Output the [X, Y] coordinate of the center of the cell containing the given text.  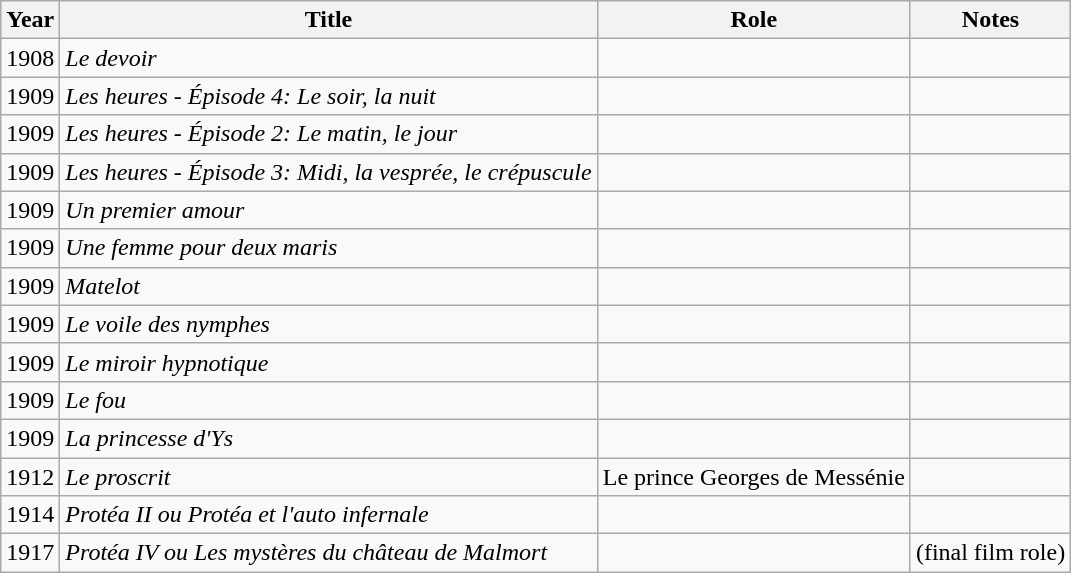
Title [328, 20]
Le voile des nymphes [328, 324]
Protéa II ou Protéa et l'auto infernale [328, 515]
Une femme pour deux maris [328, 248]
Matelot [328, 286]
Le proscrit [328, 477]
Year [30, 20]
1912 [30, 477]
1908 [30, 58]
Les heures - Épisode 2: Le matin, le jour [328, 134]
Un premier amour [328, 210]
Notes [990, 20]
1914 [30, 515]
Les heures - Épisode 3: Midi, la vesprée, le crépuscule [328, 172]
Le miroir hypnotique [328, 362]
(final film role) [990, 553]
Le fou [328, 400]
Le prince Georges de Messénie [754, 477]
La princesse d'Ys [328, 438]
Le devoir [328, 58]
Role [754, 20]
1917 [30, 553]
Les heures - Épisode 4: Le soir, la nuit [328, 96]
Protéa IV ou Les mystères du château de Malmort [328, 553]
